Return [X, Y] of the center of cell containing provided text 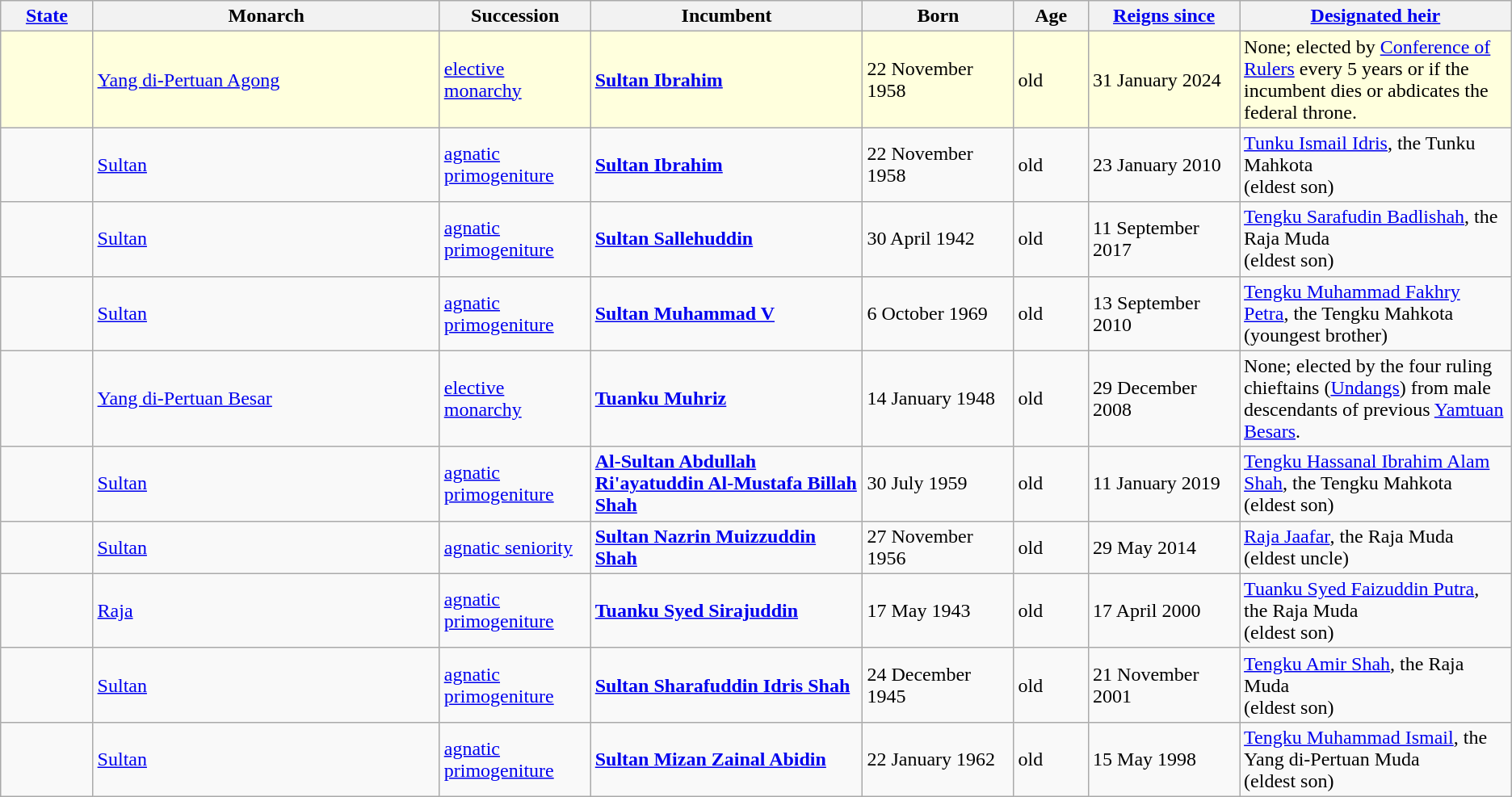
6 October 1969 [939, 313]
None; elected by Conference of Rulers every 5 years or if the incumbent dies or abdicates the federal throne. [1376, 79]
21 November 2001 [1165, 685]
30 July 1959 [939, 484]
30 April 1942 [939, 239]
Al-Sultan Abdullah Ri'ayatuddin Al-Mustafa Billah Shah [727, 484]
14 January 1948 [939, 399]
27 November 1956 [939, 547]
24 December 1945 [939, 685]
Designated heir [1376, 16]
13 September 2010 [1165, 313]
Age [1052, 16]
22 January 1962 [939, 759]
Born [939, 16]
Sultan Mizan Zainal Abidin [727, 759]
Tuanku Syed Sirajuddin [727, 610]
11 September 2017 [1165, 239]
None; elected by the four ruling chieftains (Undangs) from male descendants of previous Yamtuan Besars. [1376, 399]
29 December 2008 [1165, 399]
Sultan Nazrin Muizzuddin Shah [727, 547]
29 May 2014 [1165, 547]
Reigns since [1165, 16]
23 January 2010 [1165, 165]
Tengku Hassanal Ibrahim Alam Shah, the Tengku Mahkota(eldest son) [1376, 484]
Tuanku Syed Faizuddin Putra, the Raja Muda(eldest son) [1376, 610]
Yang di-Pertuan Agong [267, 79]
agnatic seniority [515, 547]
Tuanku Muhriz [727, 399]
Sultan Muhammad V [727, 313]
17 April 2000 [1165, 610]
Monarch [267, 16]
Tengku Amir Shah, the Raja Muda(eldest son) [1376, 685]
State [47, 16]
Incumbent [727, 16]
Sultan Sallehuddin [727, 239]
Tengku Muhammad Fakhry Petra, the Tengku Mahkota(youngest brother) [1376, 313]
31 January 2024 [1165, 79]
Tunku Ismail Idris, the Tunku Mahkota(eldest son) [1376, 165]
Succession [515, 16]
15 May 1998 [1165, 759]
17 May 1943 [939, 610]
Sultan Sharafuddin Idris Shah [727, 685]
Raja [267, 610]
Raja Jaafar, the Raja Muda (eldest uncle) [1376, 547]
Tengku Sarafudin Badlishah, the Raja Muda(eldest son) [1376, 239]
11 January 2019 [1165, 484]
Yang di-Pertuan Besar [267, 399]
Tengku Muhammad Ismail, the Yang di-Pertuan Muda(eldest son) [1376, 759]
